Identify which cell holds the provided text, then report its [X, Y] central coordinate. 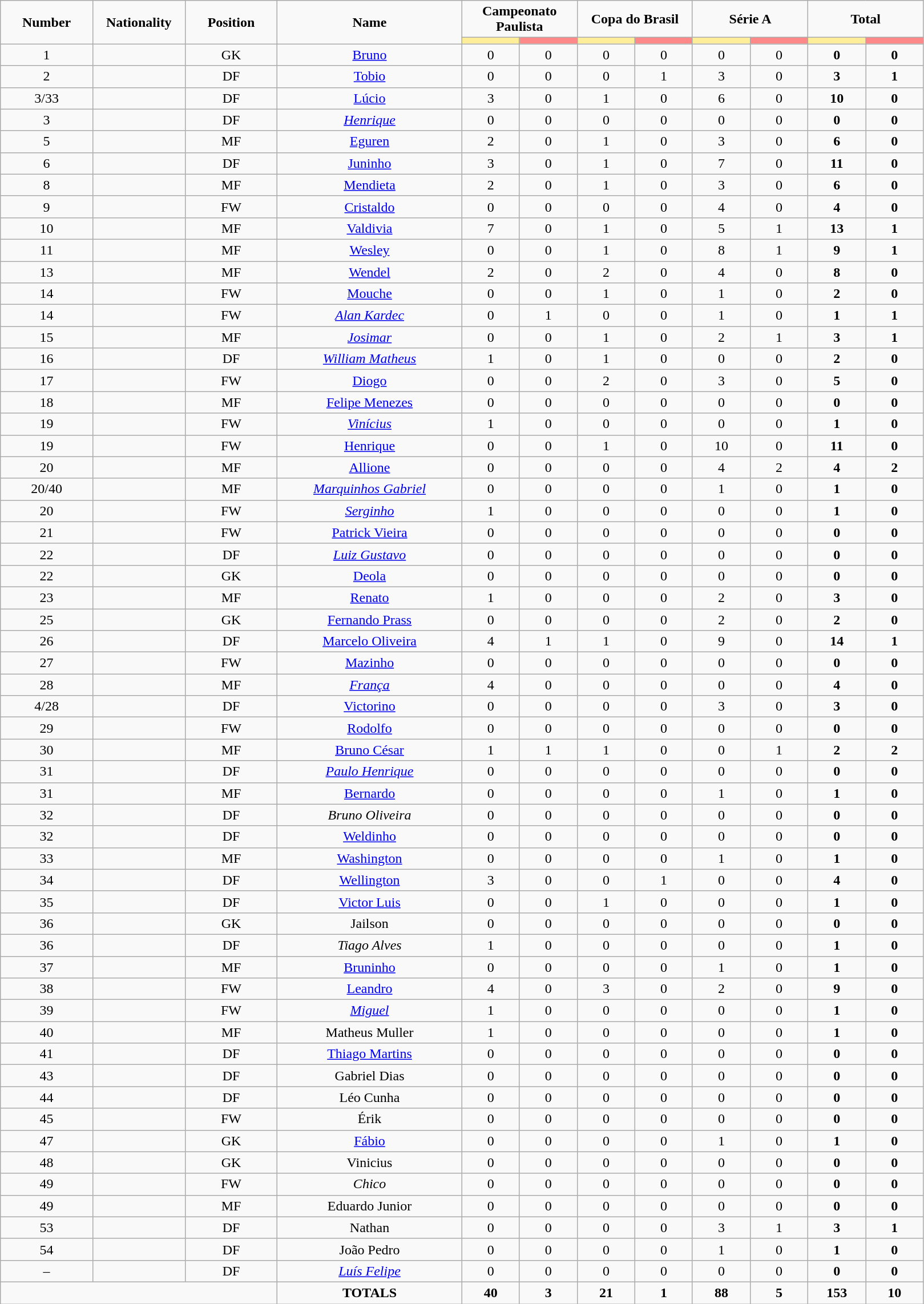
34 [47, 880]
Chico [370, 1184]
Name [370, 22]
Thiago Martins [370, 1054]
Josimar [370, 337]
Washington [370, 858]
Léo Cunha [370, 1097]
Bruninho [370, 967]
Weldinho [370, 837]
Leandro [370, 989]
Gabriel Dias [370, 1076]
William Matheus [370, 359]
16 [47, 359]
Felipe Menezes [370, 402]
Nathan [370, 1228]
Valdivia [370, 228]
Bruno [370, 55]
23 [47, 598]
48 [47, 1162]
Bruno César [370, 750]
Deola [370, 576]
47 [47, 1141]
Mazinho [370, 663]
França [370, 685]
Vinícius [370, 424]
26 [47, 641]
20/40 [47, 489]
Mendieta [370, 185]
33 [47, 858]
Luiz Gustavo [370, 554]
30 [47, 750]
Total [866, 19]
Matheus Muller [370, 1032]
Tobio [370, 76]
Érik [370, 1119]
35 [47, 902]
43 [47, 1076]
Wendel [370, 272]
– [47, 1271]
Bernardo [370, 793]
Tiago Alves [370, 945]
29 [47, 728]
Renato [370, 598]
Cristaldo [370, 207]
88 [721, 1293]
53 [47, 1228]
Miguel [370, 1011]
Série A [750, 19]
Victorino [370, 706]
41 [47, 1054]
Lúcio [370, 98]
153 [837, 1293]
15 [47, 337]
Marcelo Oliveira [370, 641]
Marquinhos Gabriel [370, 489]
28 [47, 685]
Patrick Vieira [370, 532]
Mouche [370, 294]
Fernando Prass [370, 619]
4/28 [47, 706]
17 [47, 381]
45 [47, 1119]
Nationality [139, 22]
Eguren [370, 142]
27 [47, 663]
18 [47, 402]
39 [47, 1011]
Copa do Brasil [635, 19]
Luís Felipe [370, 1271]
Vinicius [370, 1162]
54 [47, 1249]
Eduardo Junior [370, 1206]
TOTALS [370, 1293]
25 [47, 619]
Bruno Oliveira [370, 815]
Fábio [370, 1141]
44 [47, 1097]
Victor Luis [370, 902]
Paulo Henrique [370, 772]
38 [47, 989]
Allione [370, 467]
Position [231, 22]
Rodolfo [370, 728]
37 [47, 967]
Diogo [370, 381]
Juninho [370, 163]
Campeonato Paulista [519, 19]
João Pedro [370, 1249]
Serginho [370, 511]
Number [47, 22]
Wesley [370, 250]
Wellington [370, 880]
Jailson [370, 923]
3/33 [47, 98]
Alan Kardec [370, 316]
